Search for the cell housing the specified text and yield its (X, Y) center coordinate. 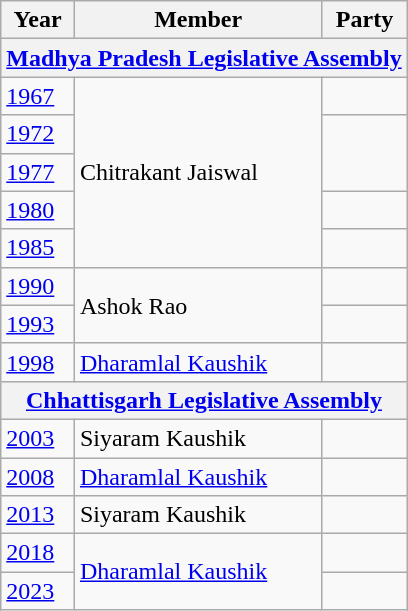
2023 (38, 591)
Year (38, 20)
Chitrakant Jaiswal (198, 172)
2008 (38, 477)
2018 (38, 553)
1993 (38, 324)
Member (198, 20)
Party (364, 20)
1967 (38, 96)
1972 (38, 134)
2003 (38, 438)
1985 (38, 248)
1977 (38, 172)
Ashok Rao (198, 305)
1990 (38, 286)
1980 (38, 210)
1998 (38, 362)
Chhattisgarh Legislative Assembly (204, 400)
Madhya Pradesh Legislative Assembly (204, 58)
2013 (38, 515)
